Capture the cell that displays the provided text and extract its [X, Y] central coordinate. 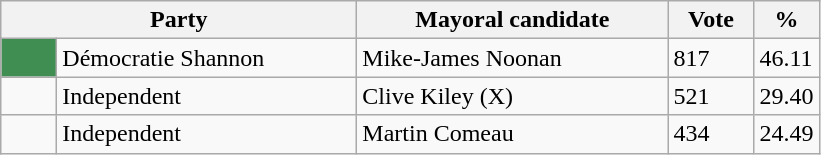
Clive Kiley (X) [512, 96]
Vote [711, 20]
24.49 [786, 134]
Mike-James Noonan [512, 58]
521 [711, 96]
817 [711, 58]
46.11 [786, 58]
Mayoral candidate [512, 20]
% [786, 20]
29.40 [786, 96]
434 [711, 134]
Démocratie Shannon [207, 58]
Party [179, 20]
Martin Comeau [512, 134]
